Output the (X, Y) coordinate of the center of the cell containing the given text.  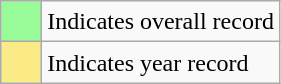
Indicates overall record (161, 22)
Indicates year record (161, 62)
